Return the [X, Y] coordinate for the center point of the cell that contains the specified text.  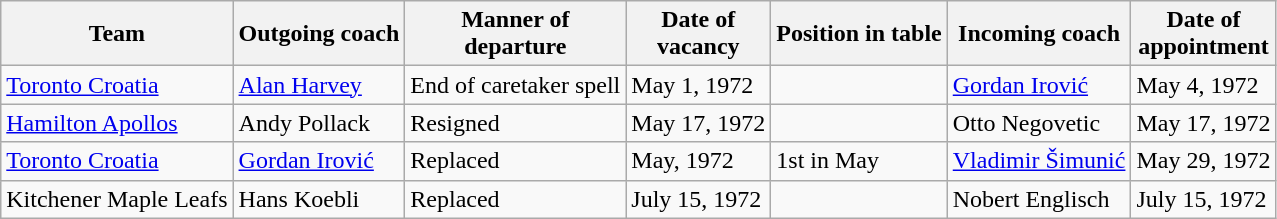
Otto Negovetic [1039, 123]
May 4, 1972 [1204, 85]
Team [117, 34]
Kitchener Maple Leafs [117, 199]
Vladimir Šimunić [1039, 161]
Position in table [859, 34]
Alan Harvey [319, 85]
Outgoing coach [319, 34]
May 1, 1972 [698, 85]
Incoming coach [1039, 34]
Resigned [516, 123]
Manner of departure [516, 34]
1st in May [859, 161]
Nobert Englisch [1039, 199]
End of caretaker spell [516, 85]
Date of vacancy [698, 34]
Andy Pollack [319, 123]
May 29, 1972 [1204, 161]
Hans Koebli [319, 199]
May, 1972 [698, 161]
Hamilton Apollos [117, 123]
Date of appointment [1204, 34]
